Capture the cell that displays the provided text and extract its [x, y] central coordinate. 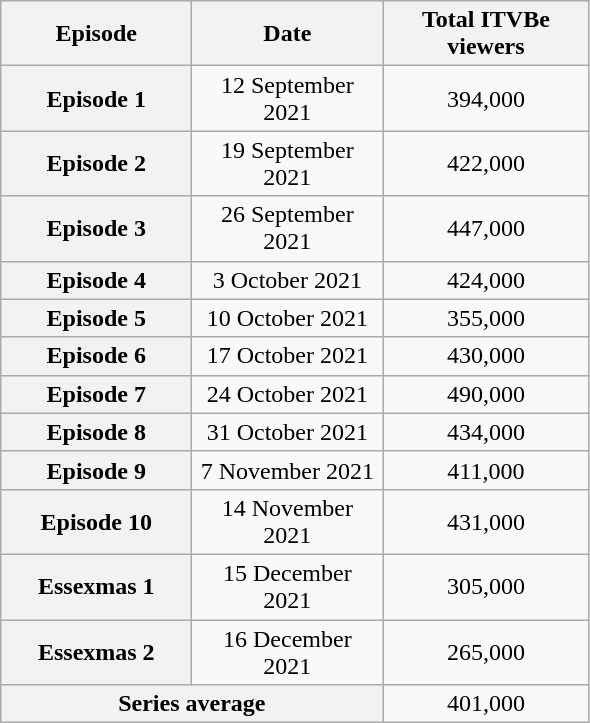
430,000 [486, 356]
10 October 2021 [288, 318]
265,000 [486, 652]
Episode 3 [96, 228]
Episode 5 [96, 318]
19 September 2021 [288, 164]
Episode 7 [96, 394]
305,000 [486, 586]
447,000 [486, 228]
15 December 2021 [288, 586]
31 October 2021 [288, 432]
Episode 2 [96, 164]
422,000 [486, 164]
Episode 1 [96, 98]
411,000 [486, 470]
Series average [192, 704]
424,000 [486, 280]
355,000 [486, 318]
431,000 [486, 522]
Episode 6 [96, 356]
12 September 2021 [288, 98]
16 December 2021 [288, 652]
24 October 2021 [288, 394]
401,000 [486, 704]
Date [288, 34]
Episode 4 [96, 280]
3 October 2021 [288, 280]
7 November 2021 [288, 470]
490,000 [486, 394]
Episode 8 [96, 432]
Episode 9 [96, 470]
Total ITVBe viewers [486, 34]
434,000 [486, 432]
14 November 2021 [288, 522]
Episode 10 [96, 522]
Essexmas 1 [96, 586]
17 October 2021 [288, 356]
26 September 2021 [288, 228]
Essexmas 2 [96, 652]
394,000 [486, 98]
Episode [96, 34]
